Return [x, y] of the center of cell containing provided text 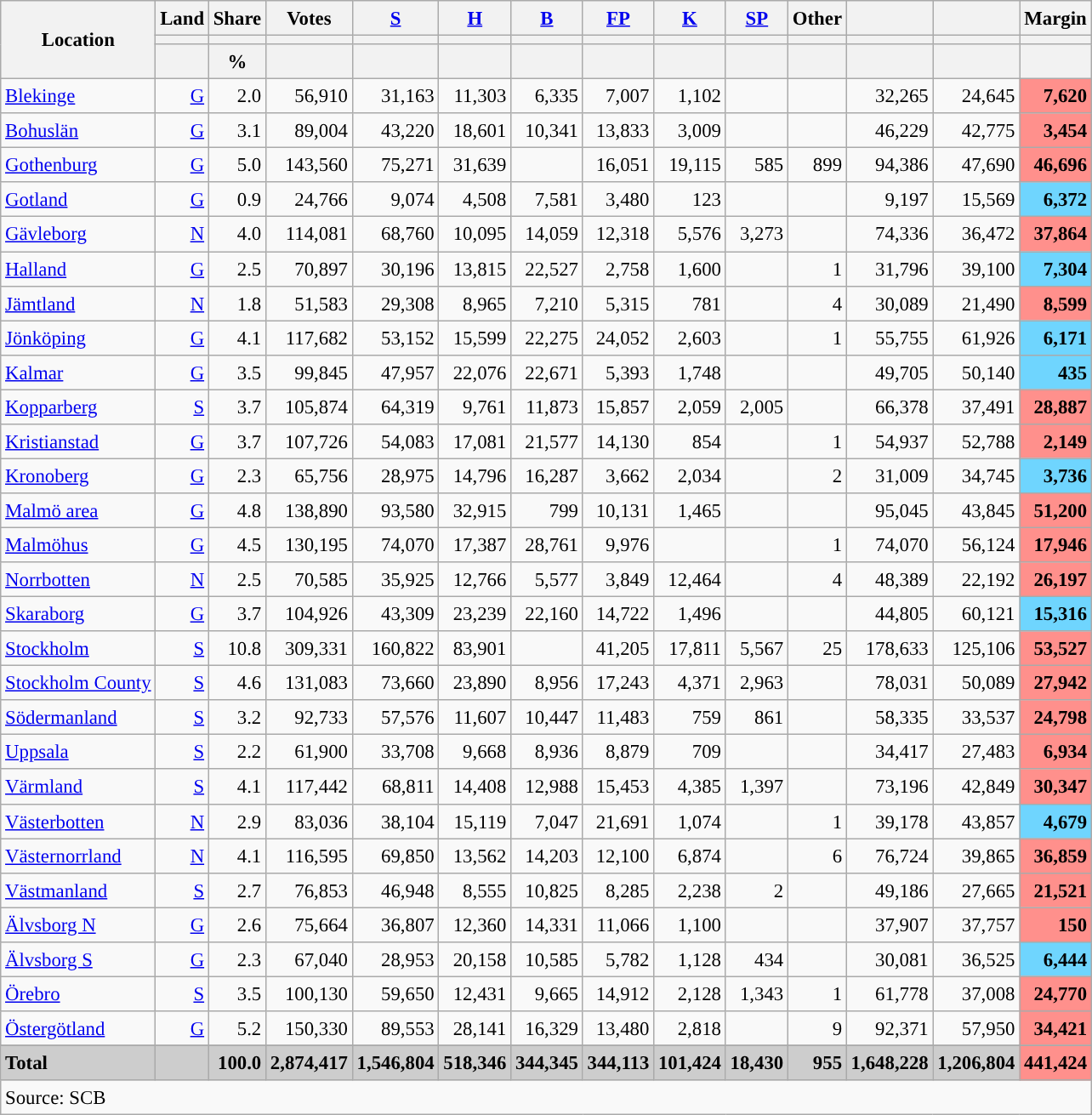
2.6 [236, 925]
899 [818, 165]
58,335 [890, 718]
13,480 [617, 1029]
0.9 [236, 199]
15,569 [976, 199]
6,934 [1056, 752]
6,171 [1056, 338]
75,664 [310, 925]
7,581 [548, 199]
24,645 [976, 97]
17,811 [691, 648]
Västerbotten [78, 822]
Värmland [78, 788]
H [475, 19]
43,857 [976, 822]
56,124 [976, 544]
518,346 [475, 1063]
Jönköping [78, 338]
15,453 [617, 788]
31,639 [475, 165]
2.7 [236, 890]
2,818 [691, 1029]
12,464 [691, 580]
42,775 [976, 131]
95,045 [890, 510]
11,483 [617, 718]
Gotland [78, 199]
24,052 [617, 338]
34,417 [890, 752]
46,948 [395, 890]
143,560 [310, 165]
70,585 [310, 580]
14,796 [475, 476]
3,480 [617, 199]
51,583 [310, 303]
51,200 [1056, 510]
7,304 [1056, 269]
6,874 [691, 856]
3,849 [617, 580]
34,421 [1056, 1029]
Total [78, 1063]
46,229 [890, 131]
4,679 [1056, 822]
1,546,804 [395, 1063]
Älvsborg S [78, 959]
3,736 [1056, 476]
2,758 [617, 269]
14,912 [617, 993]
78,031 [890, 684]
29,308 [395, 303]
13,833 [617, 131]
5.0 [236, 165]
21,490 [976, 303]
14,408 [475, 788]
12,100 [617, 856]
5,576 [691, 235]
1,206,804 [976, 1063]
Blekinge [78, 97]
4.6 [236, 684]
26,197 [1056, 580]
27,483 [976, 752]
16,051 [617, 165]
14,331 [548, 925]
3,454 [1056, 131]
15,316 [1056, 614]
31,163 [395, 97]
9,665 [548, 993]
4.5 [236, 544]
10,585 [548, 959]
21,521 [1056, 890]
Votes [310, 19]
38,104 [395, 822]
14,203 [548, 856]
12,988 [548, 788]
861 [757, 718]
9,761 [475, 407]
Kronoberg [78, 476]
585 [757, 165]
24,770 [1056, 993]
4,371 [691, 684]
435 [1056, 373]
9,197 [890, 199]
69,850 [395, 856]
22,160 [548, 614]
37,757 [976, 925]
2,874,417 [310, 1063]
18,430 [757, 1063]
Södermanland [78, 718]
15,599 [475, 338]
Margin [1056, 19]
64,319 [395, 407]
53,152 [395, 338]
104,926 [310, 614]
105,874 [310, 407]
8,936 [548, 752]
Norrbotten [78, 580]
15,857 [617, 407]
9,074 [395, 199]
100,130 [310, 993]
76,853 [310, 890]
52,788 [976, 442]
39,100 [976, 269]
46,696 [1056, 165]
83,901 [475, 648]
27,665 [976, 890]
30,196 [395, 269]
22,527 [548, 269]
Kristianstad [78, 442]
Malmöhus [78, 544]
17,946 [1056, 544]
Halland [78, 269]
130,195 [310, 544]
12,431 [475, 993]
37,907 [890, 925]
21,577 [548, 442]
61,778 [890, 993]
8,879 [617, 752]
30,089 [890, 303]
10,131 [617, 510]
31,009 [890, 476]
56,910 [310, 97]
93,580 [395, 510]
FP [617, 19]
47,957 [395, 373]
8,599 [1056, 303]
21,691 [617, 822]
Kalmar [78, 373]
4,385 [691, 788]
10,095 [475, 235]
2.2 [236, 752]
37,864 [1056, 235]
43,309 [395, 614]
6,372 [1056, 199]
% [236, 61]
759 [691, 718]
2,603 [691, 338]
1,465 [691, 510]
22,671 [548, 373]
11,303 [475, 97]
23,239 [475, 614]
17,081 [475, 442]
37,008 [976, 993]
114,081 [310, 235]
7,210 [548, 303]
76,724 [890, 856]
70,897 [310, 269]
53,527 [1056, 648]
28,761 [548, 544]
17,387 [475, 544]
39,865 [976, 856]
117,682 [310, 338]
Share [236, 19]
B [548, 19]
66,378 [890, 407]
61,900 [310, 752]
57,576 [395, 718]
30,347 [1056, 788]
36,807 [395, 925]
2,034 [691, 476]
9 [818, 1029]
12,360 [475, 925]
2,128 [691, 993]
35,925 [395, 580]
22,275 [548, 338]
50,089 [976, 684]
6,335 [548, 97]
5,315 [617, 303]
10,447 [548, 718]
1,128 [691, 959]
16,329 [548, 1029]
1.8 [236, 303]
Gävleborg [78, 235]
50,140 [976, 373]
89,004 [310, 131]
1,748 [691, 373]
22,076 [475, 373]
15,119 [475, 822]
14,722 [617, 614]
1,343 [757, 993]
12,766 [475, 580]
10,825 [548, 890]
9,668 [475, 752]
101,424 [691, 1063]
7,047 [548, 822]
Örebro [78, 993]
14,130 [617, 442]
23,890 [475, 684]
434 [757, 959]
3,662 [617, 476]
1,102 [691, 97]
Bohuslän [78, 131]
344,345 [548, 1063]
61,926 [976, 338]
Jämtland [78, 303]
48,389 [890, 580]
42,849 [976, 788]
SP [757, 19]
33,708 [395, 752]
3,009 [691, 131]
11,607 [475, 718]
99,845 [310, 373]
2,059 [691, 407]
25 [818, 648]
5,567 [757, 648]
441,424 [1056, 1063]
7,620 [1056, 97]
3.1 [236, 131]
8,555 [475, 890]
89,553 [395, 1029]
36,472 [976, 235]
Other [818, 19]
1,074 [691, 822]
83,036 [310, 822]
8,956 [548, 684]
36,859 [1056, 856]
54,083 [395, 442]
37,491 [976, 407]
11,066 [617, 925]
18,601 [475, 131]
709 [691, 752]
74,336 [890, 235]
19,115 [691, 165]
39,178 [890, 822]
Östergötland [78, 1029]
131,083 [310, 684]
781 [691, 303]
33,537 [976, 718]
100.0 [236, 1063]
10.8 [236, 648]
Stockholm County [78, 684]
8,285 [617, 890]
10,341 [548, 131]
20,158 [475, 959]
92,733 [310, 718]
4.0 [236, 235]
68,760 [395, 235]
28,141 [475, 1029]
309,331 [310, 648]
1,648,228 [890, 1063]
1,100 [691, 925]
13,815 [475, 269]
955 [818, 1063]
1,496 [691, 614]
49,186 [890, 890]
60,121 [976, 614]
125,106 [976, 648]
59,650 [395, 993]
160,822 [395, 648]
27,942 [1056, 684]
47,690 [976, 165]
67,040 [310, 959]
2,238 [691, 890]
150 [1056, 925]
Malmö area [78, 510]
32,265 [890, 97]
57,950 [976, 1029]
178,633 [890, 648]
344,113 [617, 1063]
73,660 [395, 684]
24,798 [1056, 718]
92,371 [890, 1029]
1,600 [691, 269]
17,243 [617, 684]
Stockholm [78, 648]
43,220 [395, 131]
854 [691, 442]
75,271 [395, 165]
6,444 [1056, 959]
3.2 [236, 718]
2,149 [1056, 442]
2,005 [757, 407]
49,705 [890, 373]
2.0 [236, 97]
107,726 [310, 442]
Uppsala [78, 752]
54,937 [890, 442]
22,192 [976, 580]
Location [78, 40]
5.2 [236, 1029]
31,796 [890, 269]
Skaraborg [78, 614]
8,965 [475, 303]
94,386 [890, 165]
9,976 [617, 544]
K [691, 19]
28,975 [395, 476]
68,811 [395, 788]
123 [691, 199]
4,508 [475, 199]
73,196 [890, 788]
14,059 [548, 235]
116,595 [310, 856]
28,887 [1056, 407]
138,890 [310, 510]
65,756 [310, 476]
2,963 [757, 684]
32,915 [475, 510]
3,273 [757, 235]
4.8 [236, 510]
799 [548, 510]
28,953 [395, 959]
11,873 [548, 407]
2.9 [236, 822]
Land [182, 19]
Västmanland [78, 890]
1,397 [757, 788]
12,318 [617, 235]
Västernorrland [78, 856]
5,782 [617, 959]
150,330 [310, 1029]
Älvsborg N [78, 925]
Kopparberg [78, 407]
5,393 [617, 373]
24,766 [310, 199]
5,577 [548, 580]
41,205 [617, 648]
44,805 [890, 614]
6 [818, 856]
13,562 [475, 856]
34,745 [976, 476]
55,755 [890, 338]
43,845 [976, 510]
117,442 [310, 788]
16,287 [548, 476]
7,007 [617, 97]
Gothenburg [78, 165]
30,081 [890, 959]
Source: SCB [546, 1097]
36,525 [976, 959]
